Return (X, Y) of the center of cell containing provided text 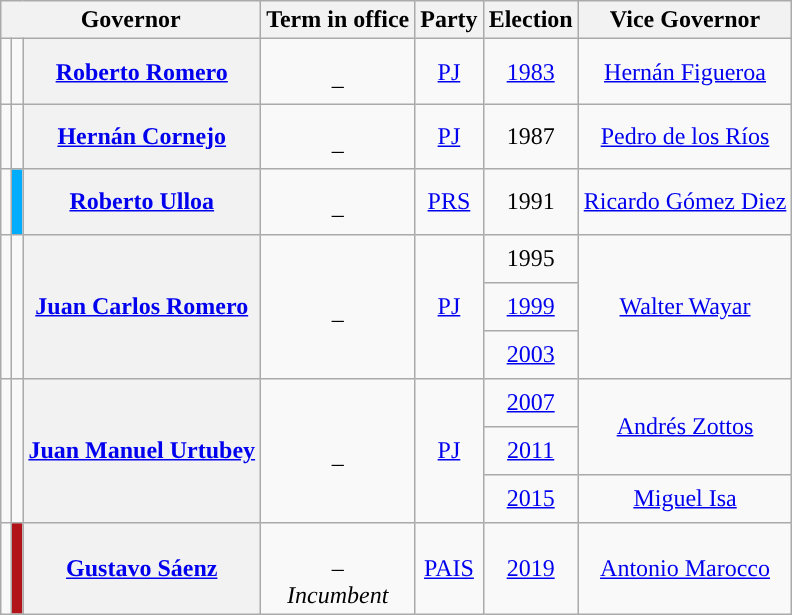
Hernán Cornejo (142, 136)
Pedro de los Ríos (685, 136)
Juan Manuel Urtubey (142, 450)
Miguel Isa (685, 498)
–Incumbent (338, 568)
1983 (530, 72)
Andrés Zottos (685, 426)
2007 (530, 402)
2015 (530, 498)
Walter Wayar (685, 306)
1995 (530, 258)
2011 (530, 450)
Juan Carlos Romero (142, 306)
Party (449, 20)
Roberto Ulloa (142, 202)
2003 (530, 354)
Hernán Figueroa (685, 72)
Governor (131, 20)
Vice Governor (685, 20)
Gustavo Sáenz (142, 568)
1991 (530, 202)
PAIS (449, 568)
1987 (530, 136)
PRS (449, 202)
2019 (530, 568)
Roberto Romero (142, 72)
Antonio Marocco (685, 568)
1999 (530, 306)
Term in office (338, 20)
Ricardo Gómez Diez (685, 202)
Election (530, 20)
